Return (x, y) of the center of cell containing provided text 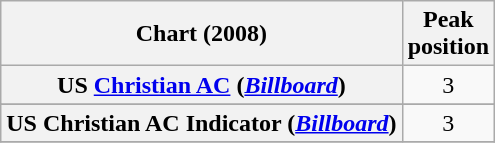
US Christian AC Indicator (Billboard) (202, 123)
US Christian AC (Billboard) (202, 85)
Chart (2008) (202, 34)
Peak position (448, 34)
